Determine the [x, y] coordinate at the center of the cell enclosing the given text.  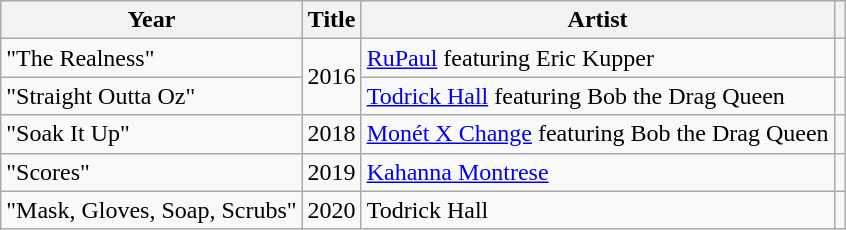
RuPaul featuring Eric Kupper [598, 58]
2020 [332, 210]
"The Realness" [152, 58]
Todrick Hall featuring Bob the Drag Queen [598, 96]
Kahanna Montrese [598, 172]
Monét X Change featuring Bob the Drag Queen [598, 134]
Year [152, 20]
2018 [332, 134]
"Straight Outta Oz" [152, 96]
"Soak It Up" [152, 134]
2016 [332, 77]
"Scores" [152, 172]
Title [332, 20]
2019 [332, 172]
Artist [598, 20]
"Mask, Gloves, Soap, Scrubs" [152, 210]
Todrick Hall [598, 210]
